Identify which cell holds the provided text, then report its [X, Y] central coordinate. 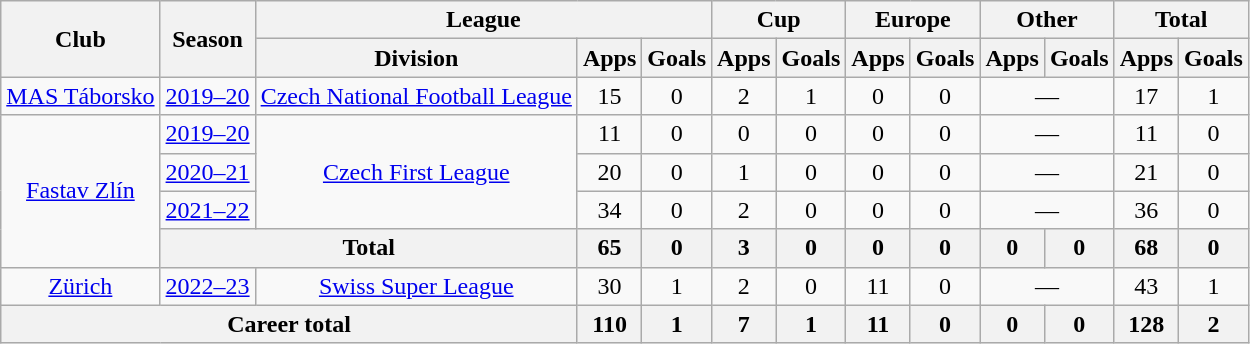
2021–22 [208, 210]
Europe [913, 20]
Fastav Zlín [80, 191]
7 [744, 324]
68 [1146, 248]
2022–23 [208, 286]
2020–21 [208, 172]
Other [1047, 20]
43 [1146, 286]
34 [609, 210]
65 [609, 248]
21 [1146, 172]
17 [1146, 96]
15 [609, 96]
Swiss Super League [416, 286]
Czech First League [416, 172]
Club [80, 39]
Zürich [80, 286]
Czech National Football League [416, 96]
Cup [779, 20]
Career total [290, 324]
Division [416, 58]
Season [208, 39]
30 [609, 286]
MAS Táborsko [80, 96]
128 [1146, 324]
20 [609, 172]
110 [609, 324]
36 [1146, 210]
League [483, 20]
3 [744, 248]
